Search for the cell housing the specified text and yield its (X, Y) center coordinate. 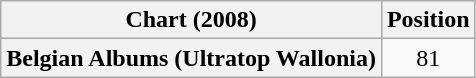
Position (428, 20)
81 (428, 58)
Belgian Albums (Ultratop Wallonia) (192, 58)
Chart (2008) (192, 20)
